Search for the cell housing the specified text and yield its [x, y] center coordinate. 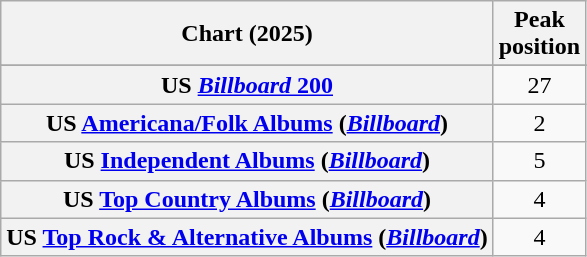
27 [539, 85]
Peakposition [539, 34]
Chart (2025) [247, 34]
US Top Country Albums (Billboard) [247, 199]
US Billboard 200 [247, 85]
2 [539, 123]
US Americana/Folk Albums (Billboard) [247, 123]
US Top Rock & Alternative Albums (Billboard) [247, 237]
5 [539, 161]
US Independent Albums (Billboard) [247, 161]
